Search for the cell housing the specified text and yield its (X, Y) center coordinate. 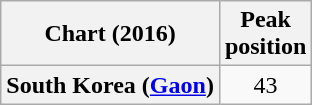
Chart (2016) (110, 34)
South Korea (Gaon) (110, 85)
43 (265, 85)
Peakposition (265, 34)
